Return (x, y) of the center of cell containing provided text 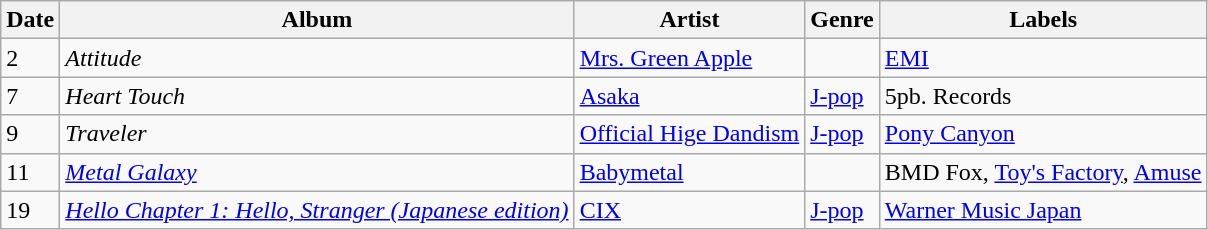
‌ (842, 58)
Mrs. Green Apple (690, 58)
Babymetal (690, 172)
2 (30, 58)
Hello Chapter 1: Hello, Stranger (Japanese edition) (317, 210)
5pb. Records (1043, 96)
11 (30, 172)
Official Hige Dandism (690, 134)
BMD Fox, Toy's Factory, Amuse (1043, 172)
Traveler (317, 134)
CIX (690, 210)
Genre (842, 20)
Attitude (317, 58)
7 (30, 96)
Heart Touch (317, 96)
Artist (690, 20)
Labels (1043, 20)
Date (30, 20)
9 (30, 134)
19 (30, 210)
Album (317, 20)
Warner Music Japan (1043, 210)
Pony Canyon (1043, 134)
EMI (1043, 58)
Asaka (690, 96)
Metal Galaxy (317, 172)
